Extract the [x, y] coordinate from the center of the cell holding the provided text.  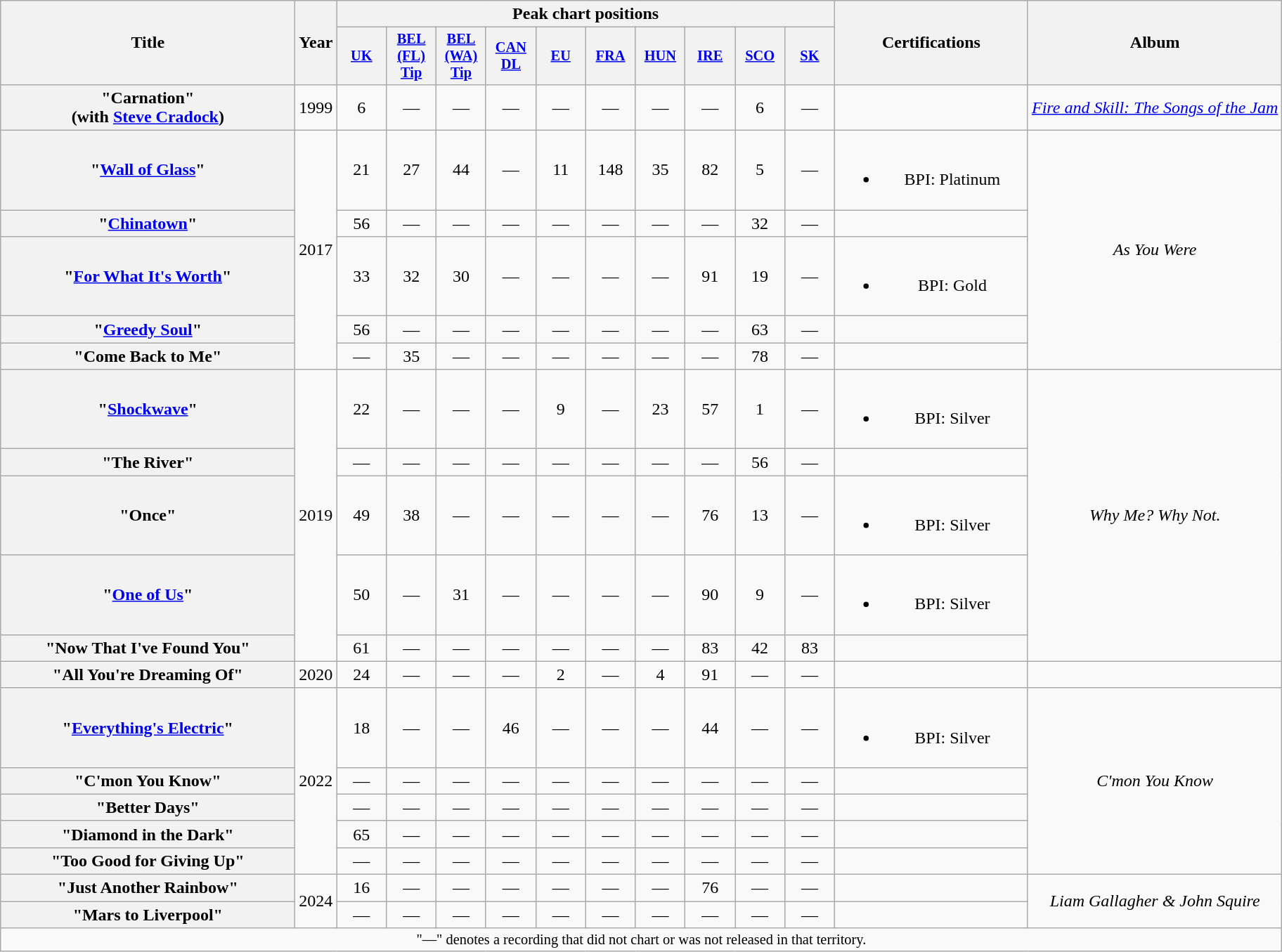
"The River" [148, 462]
90 [710, 594]
"C'mon You Know" [148, 781]
FRA [610, 56]
13 [760, 516]
46 [510, 728]
23 [661, 409]
"Better Days" [148, 807]
Why Me? Why Not. [1154, 516]
4 [661, 674]
"Mars to Liverpool" [148, 915]
82 [710, 170]
148 [610, 170]
"Just Another Rainbow" [148, 888]
BEL(FL)Tip [412, 56]
30 [461, 277]
5 [760, 170]
1999 [316, 107]
2024 [316, 901]
"Chinatown" [148, 223]
78 [760, 356]
63 [760, 330]
Title [148, 43]
2017 [316, 250]
19 [760, 277]
Fire and Skill: The Songs of the Jam [1154, 107]
11 [561, 170]
IRE [710, 56]
C'mon You Know [1154, 781]
2022 [316, 781]
22 [361, 409]
Liam Gallagher & John Squire [1154, 901]
"Too Good for Giving Up" [148, 861]
33 [361, 277]
2019 [316, 516]
As You Were [1154, 250]
HUN [661, 56]
SK [810, 56]
Album [1154, 43]
Year [316, 43]
"Diamond in the Dark" [148, 834]
"Carnation"(with Steve Cradock) [148, 107]
BPI: Platinum [931, 170]
BPI: Gold [931, 277]
38 [412, 516]
"For What It's Worth" [148, 277]
"Now That I've Found You" [148, 648]
"Shockwave" [148, 409]
"—" denotes a recording that did not chart or was not released in that territory. [641, 940]
49 [361, 516]
"Once" [148, 516]
42 [760, 648]
EU [561, 56]
2020 [316, 674]
24 [361, 674]
1 [760, 409]
UK [361, 56]
"Come Back to Me" [148, 356]
"All You're Dreaming Of" [148, 674]
16 [361, 888]
65 [361, 834]
"Greedy Soul" [148, 330]
CANDL [510, 56]
31 [461, 594]
61 [361, 648]
"One of Us" [148, 594]
57 [710, 409]
50 [361, 594]
Certifications [931, 43]
27 [412, 170]
"Wall of Glass" [148, 170]
Peak chart positions [586, 14]
"Everything's Electric" [148, 728]
18 [361, 728]
SCO [760, 56]
21 [361, 170]
2 [561, 674]
BEL(WA)Tip [461, 56]
